For the text-containing cell, return its midpoint in [x, y] coordinate format. 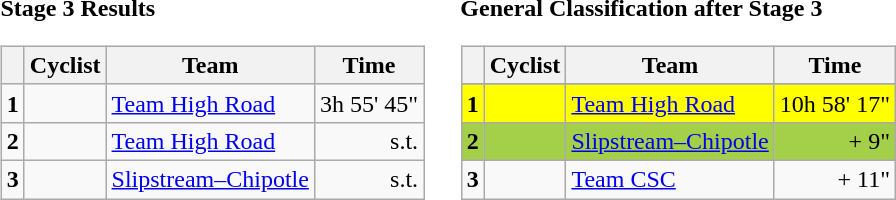
+ 9" [834, 141]
Team CSC [670, 179]
10h 58' 17" [834, 103]
3h 55' 45" [368, 103]
+ 11" [834, 179]
